Pinpoint the cell where the given text exists, returning its [x, y] midpoint coordinate. 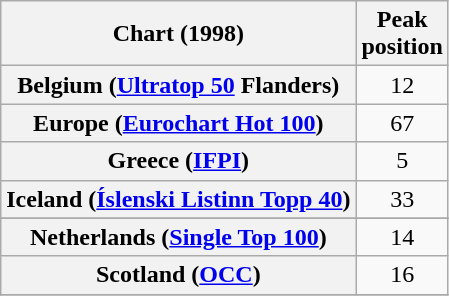
67 [402, 123]
5 [402, 161]
12 [402, 85]
Greece (IFPI) [178, 161]
Iceland (Íslenski Listinn Topp 40) [178, 199]
16 [402, 275]
Scotland (OCC) [178, 275]
33 [402, 199]
Peakposition [402, 34]
Europe (Eurochart Hot 100) [178, 123]
Netherlands (Single Top 100) [178, 237]
Belgium (Ultratop 50 Flanders) [178, 85]
Chart (1998) [178, 34]
14 [402, 237]
